Return (x, y) of the center of cell containing provided text 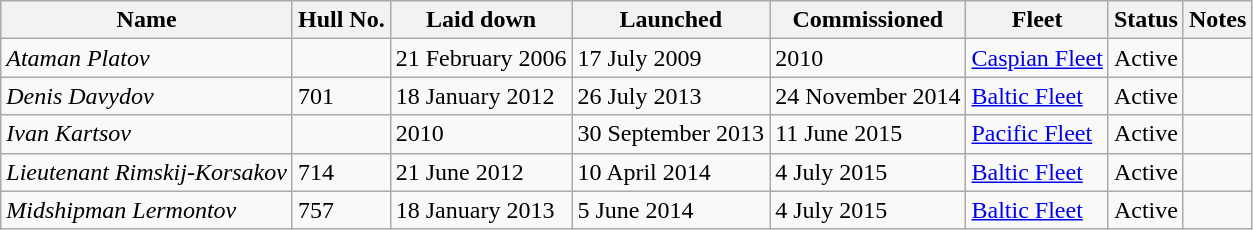
Status (1146, 20)
Ivan Kartsov (147, 134)
Pacific Fleet (1037, 134)
Denis Davydov (147, 96)
Lieutenant Rimskij-Korsakov (147, 172)
21 February 2006 (481, 58)
Fleet (1037, 20)
Caspian Fleet (1037, 58)
Commissioned (868, 20)
Hull No. (341, 20)
11 June 2015 (868, 134)
26 July 2013 (671, 96)
5 June 2014 (671, 210)
10 April 2014 (671, 172)
Name (147, 20)
757 (341, 210)
Ataman Platov (147, 58)
Laid down (481, 20)
17 July 2009 (671, 58)
21 June 2012 (481, 172)
18 January 2013 (481, 210)
Midshipman Lermontov (147, 210)
Notes (1217, 20)
714 (341, 172)
18 January 2012 (481, 96)
Launched (671, 20)
30 September 2013 (671, 134)
701 (341, 96)
24 November 2014 (868, 96)
